Locate the cell with the specified text and output its (x, y) center coordinate. 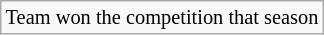
Team won the competition that season (162, 17)
